Return (X, Y) of the center of cell containing provided text 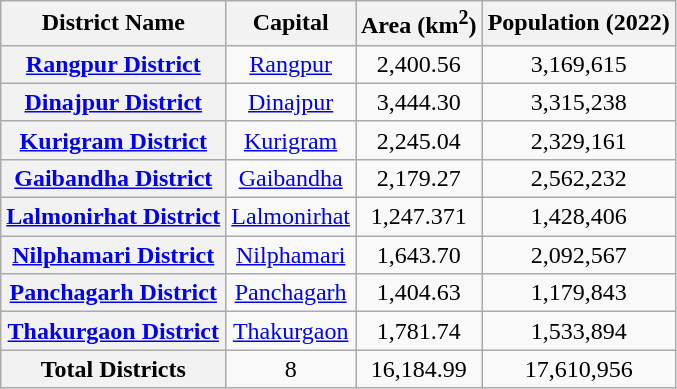
Capital (291, 24)
2,562,232 (578, 178)
Dinajpur (291, 102)
Area (km2) (420, 24)
2,179.27 (420, 178)
Rangpur (291, 64)
Thakurgaon District (114, 331)
1,404.63 (420, 293)
8 (291, 369)
Nilphamari (291, 255)
Panchagarh District (114, 293)
1,643.70 (420, 255)
2,092,567 (578, 255)
1,179,843 (578, 293)
1,428,406 (578, 217)
2,400.56 (420, 64)
Nilphamari District (114, 255)
Total Districts (114, 369)
17,610,956 (578, 369)
Gaibandha (291, 178)
Dinajpur District (114, 102)
Kurigram (291, 140)
3,315,238 (578, 102)
3,169,615 (578, 64)
Lalmonirhat (291, 217)
Population (2022) (578, 24)
Lalmonirhat District (114, 217)
3,444.30 (420, 102)
Kurigram District (114, 140)
1,533,894 (578, 331)
Thakurgaon (291, 331)
Rangpur District (114, 64)
16,184.99 (420, 369)
Panchagarh (291, 293)
1,247.371 (420, 217)
District Name (114, 24)
1,781.74 (420, 331)
2,329,161 (578, 140)
2,245.04 (420, 140)
Gaibandha District (114, 178)
